Scan for the cell matching the given text and deliver its (X, Y) coordinate at center. 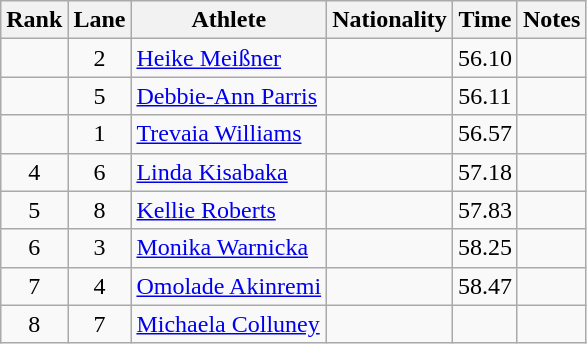
1 (100, 134)
58.25 (484, 248)
Rank (34, 20)
Michaela Colluney (229, 324)
57.83 (484, 210)
58.47 (484, 286)
Monika Warnicka (229, 248)
56.11 (484, 96)
2 (100, 58)
56.57 (484, 134)
Omolade Akinremi (229, 286)
57.18 (484, 172)
Nationality (390, 20)
56.10 (484, 58)
3 (100, 248)
Trevaia Williams (229, 134)
Time (484, 20)
Linda Kisabaka (229, 172)
Athlete (229, 20)
Heike Meißner (229, 58)
Notes (551, 20)
Debbie-Ann Parris (229, 96)
Kellie Roberts (229, 210)
Lane (100, 20)
